Return (x, y) of the center of cell containing provided text 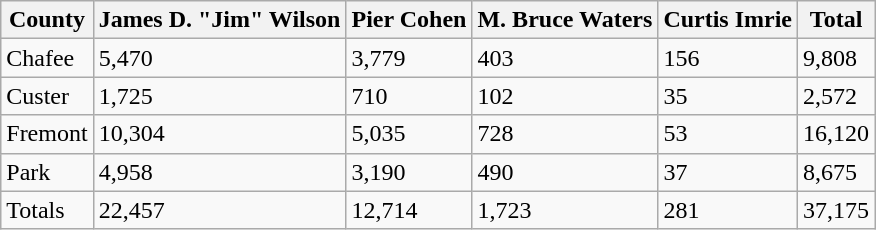
12,714 (409, 210)
M. Bruce Waters (565, 20)
9,808 (836, 58)
James D. "Jim" Wilson (220, 20)
35 (728, 96)
156 (728, 58)
710 (409, 96)
490 (565, 172)
Chafee (47, 58)
37,175 (836, 210)
Curtis Imrie (728, 20)
102 (565, 96)
Totals (47, 210)
53 (728, 134)
281 (728, 210)
County (47, 20)
3,779 (409, 58)
5,035 (409, 134)
37 (728, 172)
Total (836, 20)
10,304 (220, 134)
2,572 (836, 96)
728 (565, 134)
4,958 (220, 172)
Park (47, 172)
5,470 (220, 58)
3,190 (409, 172)
403 (565, 58)
Pier Cohen (409, 20)
1,725 (220, 96)
Custer (47, 96)
Fremont (47, 134)
16,120 (836, 134)
1,723 (565, 210)
8,675 (836, 172)
22,457 (220, 210)
